Search for the cell housing the specified text and yield its (x, y) center coordinate. 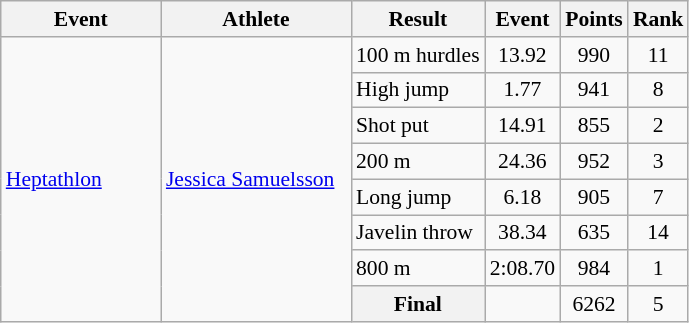
14.91 (522, 126)
984 (594, 269)
11 (658, 55)
Points (594, 19)
1.77 (522, 90)
855 (594, 126)
High jump (418, 90)
38.34 (522, 233)
200 m (418, 162)
Rank (658, 19)
Long jump (418, 197)
6.18 (522, 197)
Javelin throw (418, 233)
8 (658, 90)
635 (594, 233)
952 (594, 162)
3 (658, 162)
24.36 (522, 162)
Result (418, 19)
7 (658, 197)
800 m (418, 269)
Athlete (256, 19)
2 (658, 126)
Shot put (418, 126)
100 m hurdles (418, 55)
Jessica Samuelsson (256, 180)
941 (594, 90)
5 (658, 304)
2:08.70 (522, 269)
905 (594, 197)
14 (658, 233)
6262 (594, 304)
Final (418, 304)
Heptathlon (81, 180)
990 (594, 55)
13.92 (522, 55)
1 (658, 269)
